Output the (X, Y) coordinate of the center of the cell containing the given text.  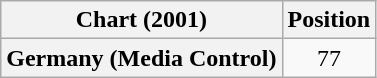
Position (329, 20)
Germany (Media Control) (142, 58)
Chart (2001) (142, 20)
77 (329, 58)
